Scan for the cell matching the given text and deliver its (X, Y) coordinate at center. 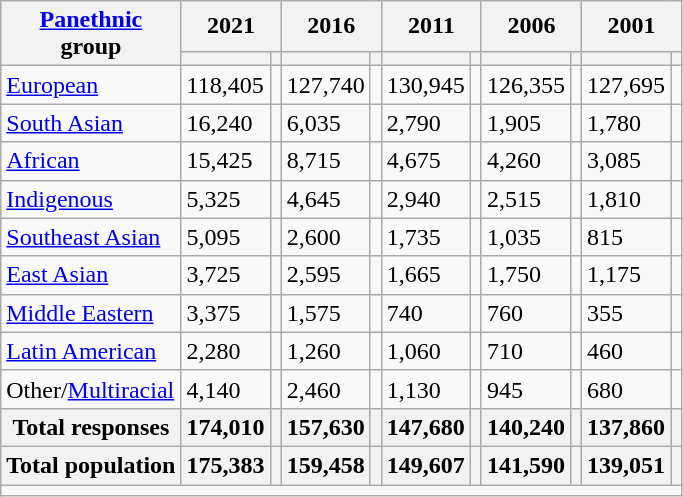
East Asian (91, 275)
760 (526, 313)
175,383 (226, 465)
4,140 (226, 389)
Indigenous (91, 199)
3,085 (626, 161)
815 (626, 237)
European (91, 85)
137,860 (626, 427)
2016 (331, 26)
2,790 (426, 123)
126,355 (526, 85)
157,630 (326, 427)
African (91, 161)
1,780 (626, 123)
2,595 (326, 275)
1,810 (626, 199)
1,175 (626, 275)
2001 (632, 26)
4,260 (526, 161)
Middle Eastern (91, 313)
127,740 (326, 85)
945 (526, 389)
159,458 (326, 465)
141,590 (526, 465)
5,325 (226, 199)
5,095 (226, 237)
3,375 (226, 313)
147,680 (426, 427)
2006 (531, 26)
127,695 (626, 85)
Total responses (91, 427)
2,940 (426, 199)
1,260 (326, 351)
1,735 (426, 237)
15,425 (226, 161)
2021 (231, 26)
1,665 (426, 275)
3,725 (226, 275)
174,010 (226, 427)
680 (626, 389)
Latin American (91, 351)
118,405 (226, 85)
6,035 (326, 123)
4,645 (326, 199)
1,905 (526, 123)
1,060 (426, 351)
355 (626, 313)
2,515 (526, 199)
South Asian (91, 123)
2,600 (326, 237)
8,715 (326, 161)
4,675 (426, 161)
139,051 (626, 465)
Panethnicgroup (91, 34)
460 (626, 351)
710 (526, 351)
1,750 (526, 275)
149,607 (426, 465)
740 (426, 313)
130,945 (426, 85)
2,280 (226, 351)
1,035 (526, 237)
Other/Multiracial (91, 389)
140,240 (526, 427)
Southeast Asian (91, 237)
1,575 (326, 313)
Total population (91, 465)
16,240 (226, 123)
1,130 (426, 389)
2011 (431, 26)
2,460 (326, 389)
